Locate the cell with the specified text and output its [x, y] center coordinate. 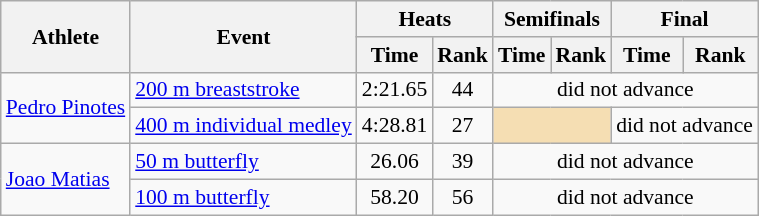
27 [462, 126]
Pedro Pinotes [66, 108]
Joao Matias [66, 180]
58.20 [394, 197]
39 [462, 162]
Event [244, 36]
Heats [425, 19]
2:21.65 [394, 90]
56 [462, 197]
400 m individual medley [244, 126]
Semifinals [552, 19]
100 m butterfly [244, 197]
44 [462, 90]
50 m butterfly [244, 162]
Athlete [66, 36]
4:28.81 [394, 126]
Final [684, 19]
26.06 [394, 162]
200 m breaststroke [244, 90]
